Pinpoint the cell where the given text exists, returning its [X, Y] midpoint coordinate. 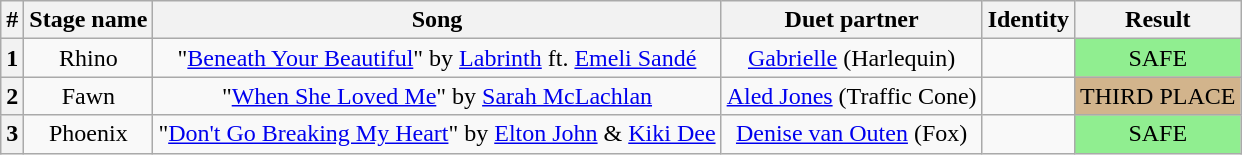
2 [12, 96]
Duet partner [852, 20]
Song [437, 20]
"Beneath Your Beautiful" by Labrinth ft. Emeli Sandé [437, 58]
Gabrielle (Harlequin) [852, 58]
3 [12, 134]
Stage name [88, 20]
Phoenix [88, 134]
Identity [1028, 20]
# [12, 20]
"Don't Go Breaking My Heart" by Elton John & Kiki Dee [437, 134]
1 [12, 58]
THIRD PLACE [1158, 96]
Rhino [88, 58]
Fawn [88, 96]
Denise van Outen (Fox) [852, 134]
Result [1158, 20]
Aled Jones (Traffic Cone) [852, 96]
"When She Loved Me" by Sarah McLachlan [437, 96]
